Return the (X, Y) coordinate for the center point of the cell that contains the specified text.  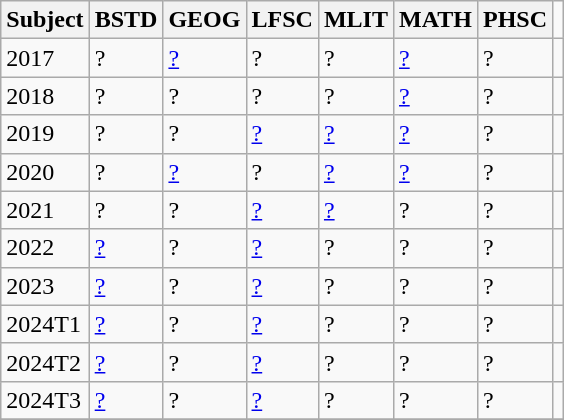
2024T3 (45, 400)
2023 (45, 286)
2024T2 (45, 362)
MATH (435, 20)
2020 (45, 172)
2022 (45, 248)
2021 (45, 210)
LFSC (282, 20)
2024T1 (45, 324)
2017 (45, 58)
PHSC (514, 20)
2019 (45, 134)
BSTD (126, 20)
MLIT (356, 20)
Subject (45, 20)
GEOG (204, 20)
2018 (45, 96)
